Identify which cell holds the provided text, then report its [X, Y] central coordinate. 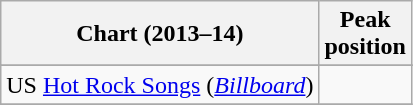
US Hot Rock Songs (Billboard) [160, 85]
Chart (2013–14) [160, 34]
Peakposition [365, 34]
